Search for the cell housing the specified text and yield its (X, Y) center coordinate. 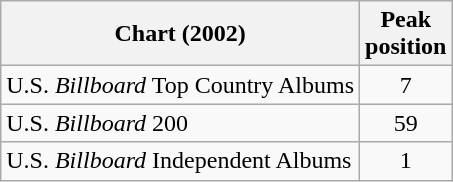
U.S. Billboard Top Country Albums (180, 85)
Peakposition (406, 34)
7 (406, 85)
U.S. Billboard Independent Albums (180, 161)
1 (406, 161)
Chart (2002) (180, 34)
U.S. Billboard 200 (180, 123)
59 (406, 123)
